For the text-containing cell, return its midpoint in [X, Y] coordinate format. 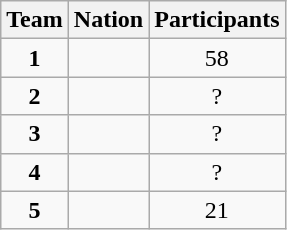
4 [35, 172]
Nation [108, 20]
Participants [217, 20]
2 [35, 96]
1 [35, 58]
Team [35, 20]
3 [35, 134]
58 [217, 58]
21 [217, 210]
5 [35, 210]
